Return the (x, y) coordinate for the center point of the cell that contains the specified text.  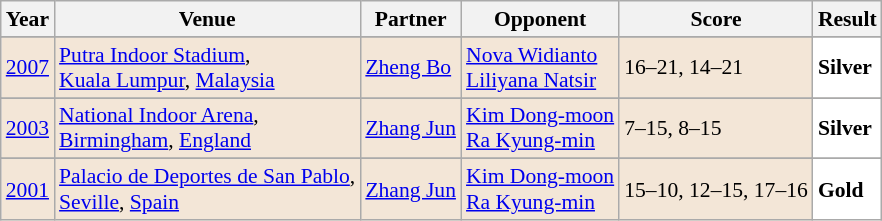
Score (716, 19)
7–15, 8–15 (716, 128)
National Indoor Arena,Birmingham, England (207, 128)
Gold (848, 190)
2003 (28, 128)
16–21, 14–21 (716, 68)
Result (848, 19)
2007 (28, 68)
Palacio de Deportes de San Pablo,Seville, Spain (207, 190)
Year (28, 19)
Opponent (540, 19)
Nova Widianto Liliyana Natsir (540, 68)
Putra Indoor Stadium,Kuala Lumpur, Malaysia (207, 68)
15–10, 12–15, 17–16 (716, 190)
Partner (410, 19)
Venue (207, 19)
2001 (28, 190)
Zheng Bo (410, 68)
